Return (x, y) of the center of cell containing provided text 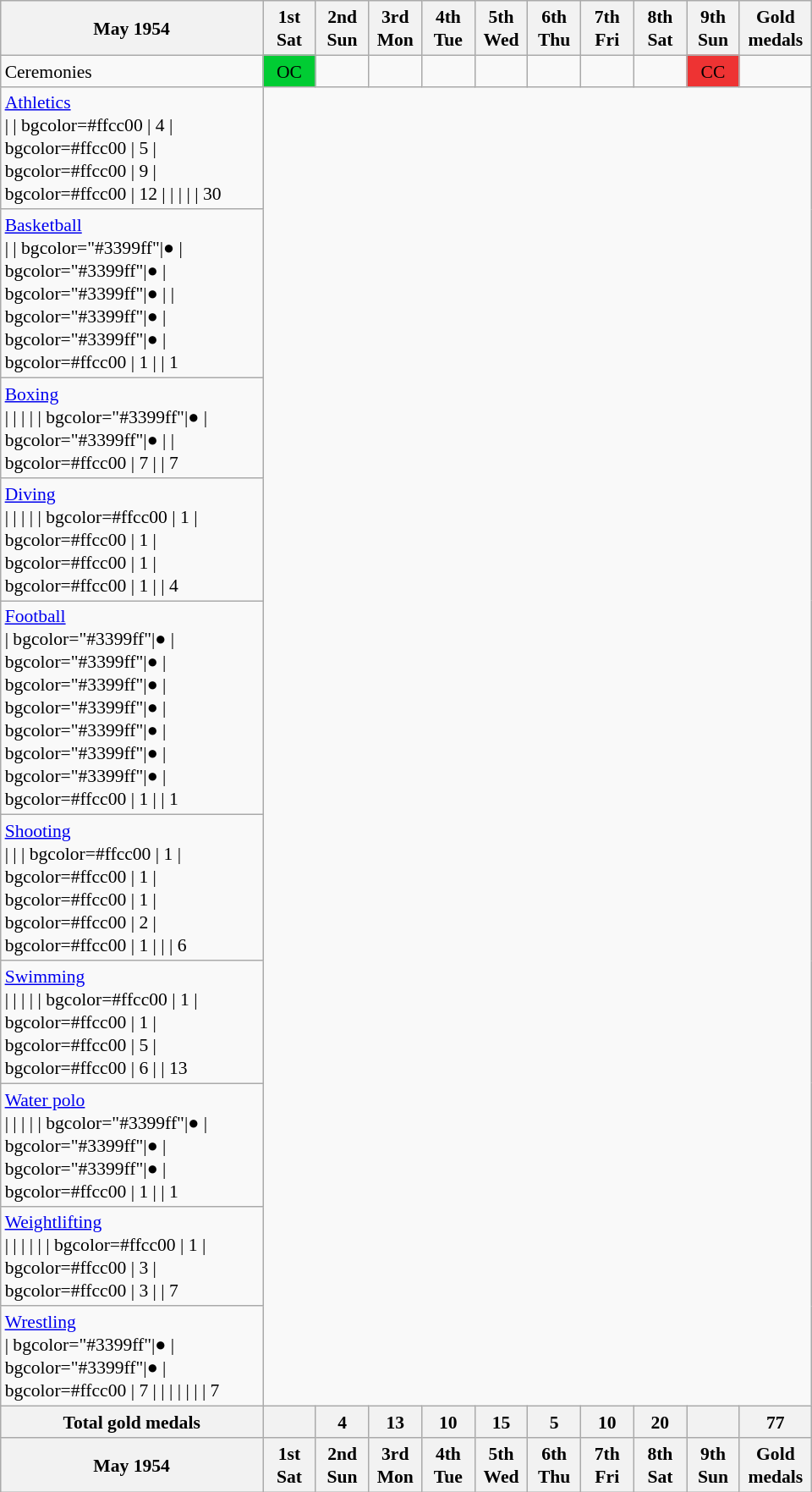
Total gold medals (132, 1422)
Boxing| | | | | bgcolor="#3399ff"|● | bgcolor="#3399ff"|● | | bgcolor=#ffcc00 | 7 | | 7 (132, 427)
13 (396, 1422)
Ceremonies (132, 71)
Weightlifting| | | | | | bgcolor=#ffcc00 | 1 | bgcolor=#ffcc00 | 3 | bgcolor=#ffcc00 | 3 | | 7 (132, 1256)
Wrestling| bgcolor="#3399ff"|● | bgcolor="#3399ff"|● | bgcolor=#ffcc00 | 7 | | | | | | | 7 (132, 1356)
15 (501, 1422)
77 (775, 1422)
5 (555, 1422)
Diving| | | | | bgcolor=#ffcc00 | 1 | bgcolor=#ffcc00 | 1 | bgcolor=#ffcc00 | 1 | bgcolor=#ffcc00 | 1 | | 4 (132, 538)
Swimming| | | | | bgcolor=#ffcc00 | 1 | bgcolor=#ffcc00 | 1 | bgcolor=#ffcc00 | 5 | bgcolor=#ffcc00 | 6 | | 13 (132, 1022)
20 (660, 1422)
CC (714, 71)
OC (289, 71)
4 (342, 1422)
Shooting| | | bgcolor=#ffcc00 | 1 | bgcolor=#ffcc00 | 1 | bgcolor=#ffcc00 | 1 | bgcolor=#ffcc00 | 2 | bgcolor=#ffcc00 | 1 | | | 6 (132, 888)
Water polo| | | | | bgcolor="#3399ff"|● | bgcolor="#3399ff"|● | bgcolor="#3399ff"|● | bgcolor=#ffcc00 | 1 | | 1 (132, 1144)
Athletics| | bgcolor=#ffcc00 | 4 | bgcolor=#ffcc00 | 5 | bgcolor=#ffcc00 | 9 | bgcolor=#ffcc00 | 12 | | | | | 30 (132, 147)
